Find where the given text appears and provide that cell's center as [X, Y] coordinate. 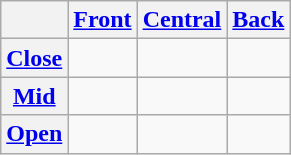
Central [182, 20]
Mid [34, 96]
Close [34, 58]
Back [258, 20]
Front [102, 20]
Open [34, 134]
